Locate the cell with the specified text and output its (X, Y) center coordinate. 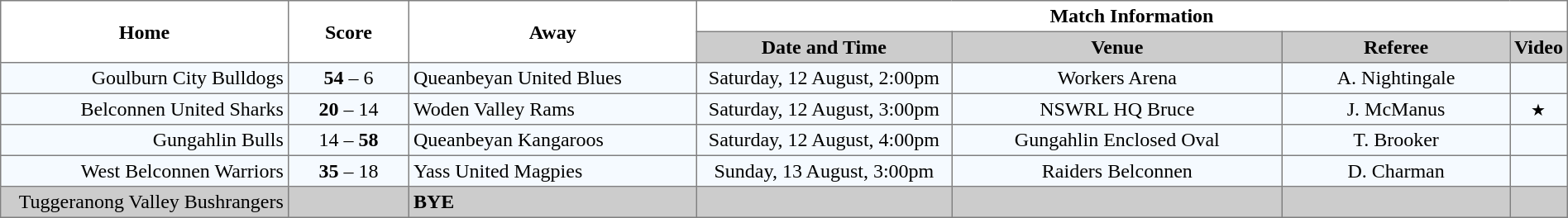
Referee (1396, 47)
Gungahlin Enclosed Oval (1116, 140)
Saturday, 12 August, 4:00pm (824, 140)
Queanbeyan United Blues (552, 78)
West Belconnen Warriors (144, 171)
D. Charman (1396, 171)
Gungahlin Bulls (144, 140)
Queanbeyan Kangaroos (552, 140)
A. Nightingale (1396, 78)
★ (1539, 109)
Score (349, 31)
35 – 18 (349, 171)
Sunday, 13 August, 3:00pm (824, 171)
Venue (1116, 47)
Raiders Belconnen (1116, 171)
Date and Time (824, 47)
NSWRL HQ Bruce (1116, 109)
20 – 14 (349, 109)
BYE (552, 202)
Video (1539, 47)
Saturday, 12 August, 2:00pm (824, 78)
Home (144, 31)
Goulburn City Bulldogs (144, 78)
Yass United Magpies (552, 171)
Tuggeranong Valley Bushrangers (144, 202)
54 – 6 (349, 78)
Away (552, 31)
Match Information (1132, 17)
T. Brooker (1396, 140)
J. McManus (1396, 109)
Woden Valley Rams (552, 109)
Workers Arena (1116, 78)
Belconnen United Sharks (144, 109)
14 – 58 (349, 140)
Saturday, 12 August, 3:00pm (824, 109)
